Return the [x, y] coordinate for the center point of the cell that contains the specified text.  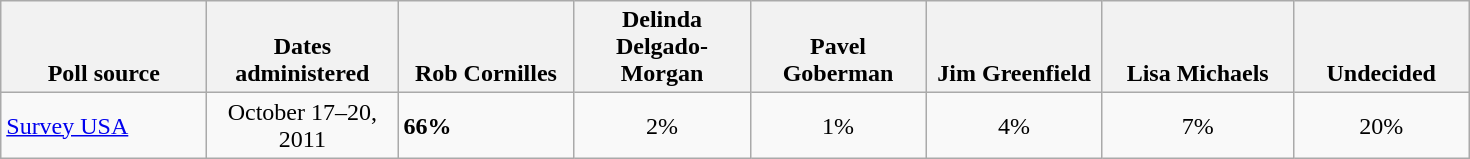
Rob Cornilles [486, 47]
Delinda Delgado-Morgan [662, 47]
2% [662, 126]
Survey USA [104, 126]
Pavel Goberman [838, 47]
20% [1381, 126]
4% [1014, 126]
Jim Greenfield [1014, 47]
7% [1198, 126]
October 17–20, 2011 [302, 126]
1% [838, 126]
Undecided [1381, 47]
Poll source [104, 47]
66% [486, 126]
Lisa Michaels [1198, 47]
Dates administered [302, 47]
